From the cell containing the given text, extract its center point as [x, y] coordinate. 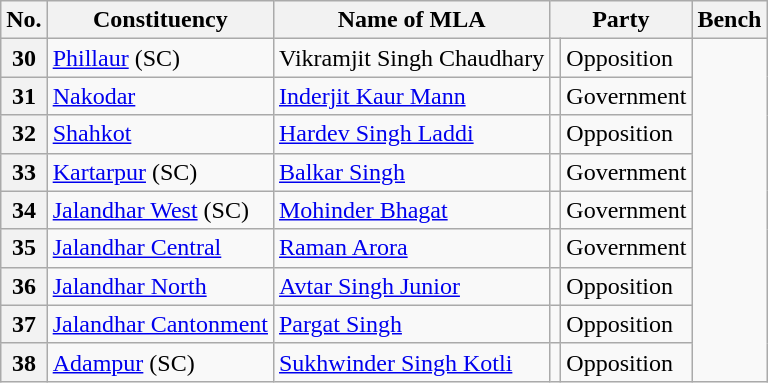
Balkar Singh [411, 172]
Avtar Singh Junior [411, 286]
37 [24, 324]
36 [24, 286]
Nakodar [160, 96]
34 [24, 210]
38 [24, 362]
33 [24, 172]
Jalandhar West (SC) [160, 210]
Mohinder Bhagat [411, 210]
30 [24, 58]
Vikramjit Singh Chaudhary [411, 58]
Sukhwinder Singh Kotli [411, 362]
Raman Arora [411, 248]
Adampur (SC) [160, 362]
Pargat Singh [411, 324]
Jalandhar Cantonment [160, 324]
Phillaur (SC) [160, 58]
No. [24, 20]
Name of MLA [411, 20]
Jalandhar Central [160, 248]
Constituency [160, 20]
Shahkot [160, 134]
Kartarpur (SC) [160, 172]
35 [24, 248]
32 [24, 134]
Hardev Singh Laddi [411, 134]
Bench [730, 20]
Inderjit Kaur Mann [411, 96]
31 [24, 96]
Jalandhar North [160, 286]
Party [621, 20]
